Find where the given text appears and provide that cell's center as (X, Y) coordinate. 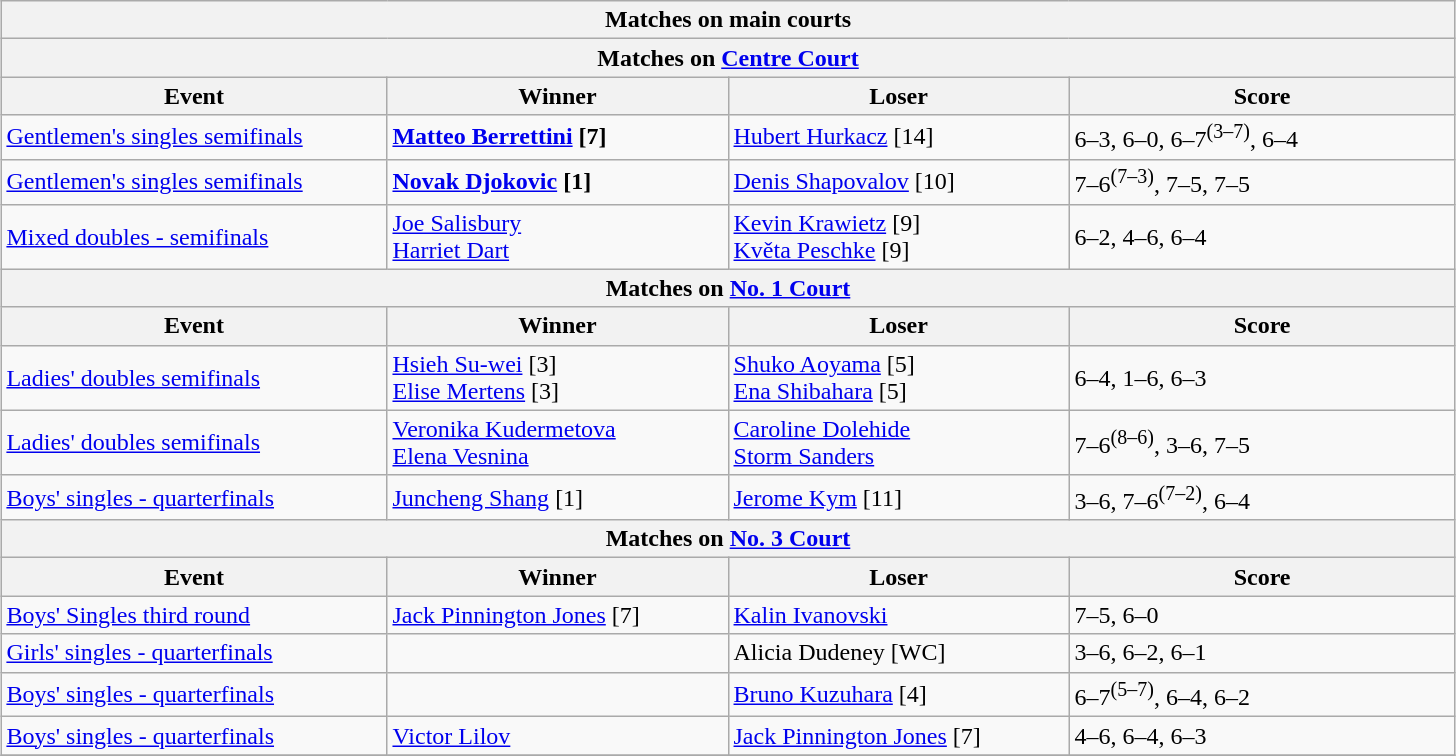
Kevin Krawietz [9] Květa Peschke [9] (898, 236)
6–4, 1–6, 6–3 (1262, 378)
Boys' Singles third round (194, 615)
7–6(7–3), 7–5, 7–5 (1262, 182)
Matches on Centre Court (728, 58)
4–6, 6–4, 6–3 (1262, 736)
7–5, 6–0 (1262, 615)
Matches on No. 3 Court (728, 539)
6–2, 4–6, 6–4 (1262, 236)
Victor Lilov (558, 736)
Hubert Hurkacz [14] (898, 138)
Mixed doubles - semifinals (194, 236)
Bruno Kuzuhara [4] (898, 694)
6–7(5–7), 6–4, 6–2 (1262, 694)
Caroline Dolehide Storm Sanders (898, 442)
3–6, 7–6(7–2), 6–4 (1262, 498)
Juncheng Shang [1] (558, 498)
3–6, 6–2, 6–1 (1262, 653)
6–3, 6–0, 6–7(3–7), 6–4 (1262, 138)
Novak Djokovic [1] (558, 182)
Kalin Ivanovski (898, 615)
Joe Salisbury Harriet Dart (558, 236)
Hsieh Su-wei [3] Elise Mertens [3] (558, 378)
Matches on No. 1 Court (728, 288)
Veronika Kudermetova Elena Vesnina (558, 442)
Girls' singles - quarterfinals (194, 653)
Jerome Kym [11] (898, 498)
Matches on main courts (728, 20)
7–6(8–6), 3–6, 7–5 (1262, 442)
Matteo Berrettini [7] (558, 138)
Denis Shapovalov [10] (898, 182)
Alicia Dudeney [WC] (898, 653)
Shuko Aoyama [5] Ena Shibahara [5] (898, 378)
